Detect which cell encompasses the target text, then output its (X, Y) center coordinate. 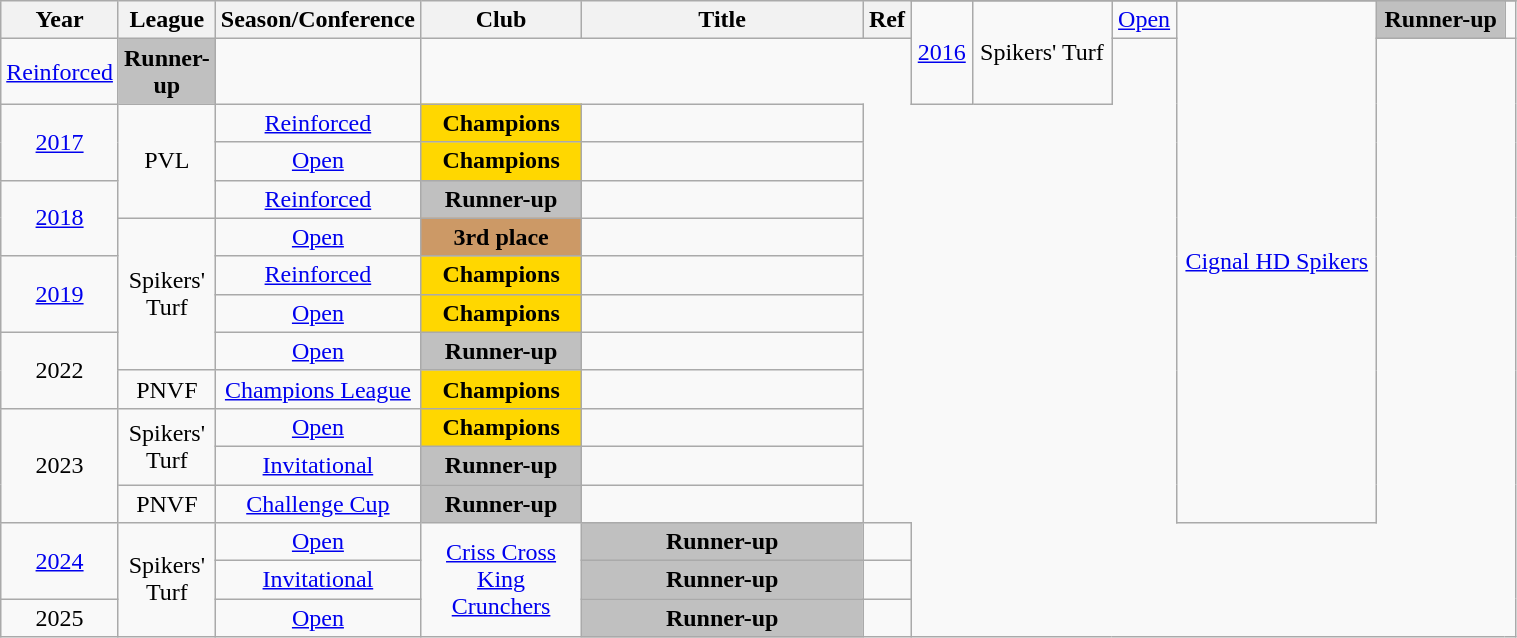
Cignal HD Spikers (1277, 262)
2018 (60, 218)
2024 (60, 561)
2016 (942, 52)
3rd place (502, 237)
Ref (888, 20)
2023 (60, 465)
PVL (166, 161)
Season/Conference (318, 20)
2019 (60, 294)
2025 (60, 618)
2022 (60, 370)
Challenge Cup (318, 503)
Title (722, 20)
2017 (60, 142)
Club (502, 20)
Criss Cross King Crunchers (502, 580)
Champions League (318, 389)
League (166, 20)
Year (60, 20)
